Scan for the cell matching the given text and deliver its [X, Y] coordinate at center. 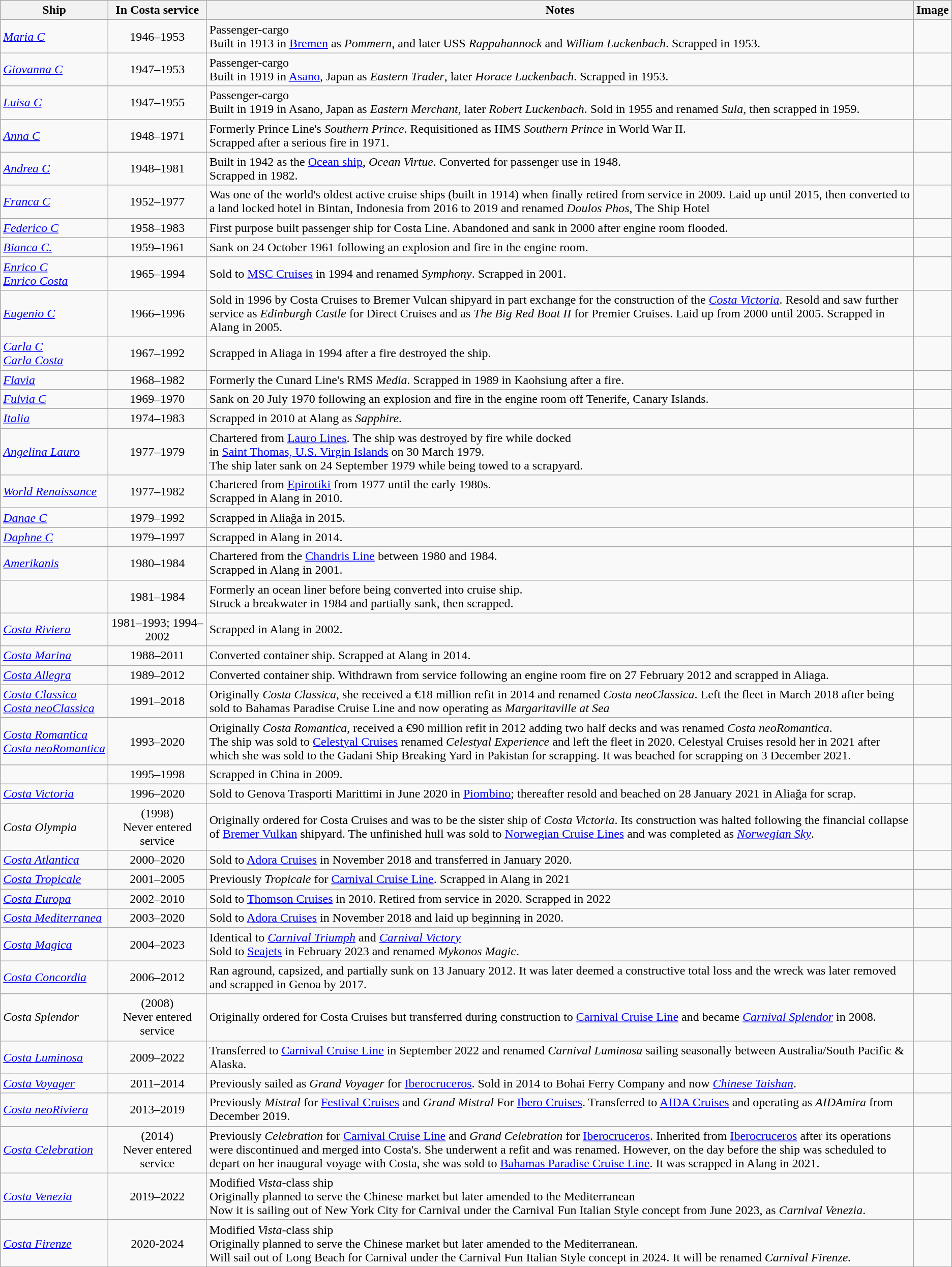
Identical to Carnival Triumph and Carnival VictorySold to Seajets in February 2023 and renamed Mykonos Magic. [560, 944]
Franca C [54, 201]
1989–2012 [157, 675]
1996–2020 [157, 793]
First purpose built passenger ship for Costa Line. Abandoned and sank in 2000 after engine room flooded. [560, 228]
Sank on 20 July 1970 following an explosion and fire in the engine room off Tenerife, Canary Islands. [560, 399]
Costa Celebration [54, 1150]
2019–2022 [157, 1196]
1968–1982 [157, 380]
Danae C [54, 518]
Sold to Adora Cruises in November 2018 and transferred in January 2020. [560, 860]
Sold to Genova Trasporti Marittimi in June 2020 in Piombino; thereafter resold and beached on 28 January 2021 in Aliağa for scrap. [560, 793]
Costa Firenze [54, 1243]
Costa Tropicale [54, 879]
Andrea C [54, 169]
Federico C [54, 228]
1948–1981 [157, 169]
Costa Venezia [54, 1196]
2011–2014 [157, 1083]
Giovanna C [54, 69]
Costa Victoria [54, 793]
Scrapped in Alang in 2014. [560, 537]
2020-2024 [157, 1243]
Formerly an ocean liner before being converted into cruise ship.Struck a breakwater in 1984 and partially sank, then scrapped. [560, 596]
2001–2005 [157, 879]
Passenger-cargoBuilt in 1919 in Asano, Japan as Eastern Merchant, later Robert Luckenbach. Sold in 1955 and renamed Sula, then scrapped in 1959. [560, 103]
Costa Magica [54, 944]
Flavia [54, 380]
1974–1983 [157, 419]
Scrapped in Aliağa in 2015. [560, 518]
Scrapped in 2010 at Alang as Sapphire. [560, 419]
Costa Luminosa [54, 1057]
World Renaissance [54, 491]
Notes [560, 10]
1988–2011 [157, 656]
Formerly the Cunard Line's RMS Media. Scrapped in 1989 in Kaohsiung after a fire. [560, 380]
Eugenio C [54, 313]
Daphne C [54, 537]
Luisa C [54, 103]
Passenger-cargoBuilt in 1919 in Asano, Japan as Eastern Trader, later Horace Luckenbach. Scrapped in 1953. [560, 69]
Originally ordered for Costa Cruises but transferred during construction to Carnival Cruise Line and became Carnival Splendor in 2008. [560, 1017]
Sold to Adora Cruises in November 2018 and laid up beginning in 2020. [560, 918]
Chartered from the Chandris Line between 1980 and 1984.Scrapped in Alang in 2001. [560, 564]
Costa Splendor [54, 1017]
Costa RomanticaCosta neoRomantica [54, 741]
Built in 1942 as the Ocean ship, Ocean Virtue. Converted for passenger use in 1948.Scrapped in 1982. [560, 169]
Sold to MSC Cruises in 1994 and renamed Symphony. Scrapped in 2001. [560, 274]
1993–2020 [157, 741]
Maria C [54, 37]
1979–1997 [157, 537]
Fulvia C [54, 399]
Costa neoRiviera [54, 1110]
Formerly Prince Line's Southern Prince. Requisitioned as HMS Southern Prince in World War II.Scrapped after a serious fire in 1971. [560, 135]
1981–1993; 1994–2002 [157, 630]
2013–2019 [157, 1110]
Costa Atlantica [54, 860]
1958–1983 [157, 228]
1995–1998 [157, 774]
Scrapped in China in 2009. [560, 774]
2006–2012 [157, 978]
2009–2022 [157, 1057]
Image [933, 10]
Carla CCarla Costa [54, 353]
Bianca C. [54, 247]
Scrapped in Alang in 2002. [560, 630]
In Costa service [157, 10]
2004–2023 [157, 944]
Converted container ship. Scrapped at Alang in 2014. [560, 656]
Transferred to Carnival Cruise Line in September 2022 and renamed Carnival Luminosa sailing seasonally between Australia/South Pacific & Alaska. [560, 1057]
Costa ClassicaCosta neoClassica [54, 701]
1966–1996 [157, 313]
Costa Mediterranea [54, 918]
Sank on 24 October 1961 following an explosion and fire in the engine room. [560, 247]
Costa Olympia [54, 827]
(1998) Never entered service [157, 827]
Costa Allegra [54, 675]
1981–1984 [157, 596]
Amerikanis [54, 564]
1967–1992 [157, 353]
1969–1970 [157, 399]
Costa Riviera [54, 630]
1948–1971 [157, 135]
Costa Europa [54, 899]
Anna C [54, 135]
1977–1979 [157, 452]
Previously Tropicale for Carnival Cruise Line. Scrapped in Alang in 2021 [560, 879]
1959–1961 [157, 247]
Italia [54, 419]
Scrapped in Aliaga in 1994 after a fire destroyed the ship. [560, 353]
Converted container ship. Withdrawn from service following an engine room fire on 27 February 2012 and scrapped in Aliaga. [560, 675]
2003–2020 [157, 918]
Sold to Thomson Cruises in 2010. Retired from service in 2020. Scrapped in 2022 [560, 899]
Previously sailed as Grand Voyager for Iberocruceros. Sold in 2014 to Bohai Ferry Company and now Chinese Taishan. [560, 1083]
1979–1992 [157, 518]
2002–2010 [157, 899]
1946–1953 [157, 37]
Costa Voyager [54, 1083]
Chartered from Epirotiki from 1977 until the early 1980s.Scrapped in Alang in 2010. [560, 491]
Ship [54, 10]
Enrico CEnrico Costa [54, 274]
1947–1953 [157, 69]
1991–2018 [157, 701]
2000–2020 [157, 860]
Angelina Lauro [54, 452]
1952–1977 [157, 201]
(2014) Never entered service [157, 1150]
(2008) Never entered service [157, 1017]
1965–1994 [157, 274]
Costa Concordia [54, 978]
1947–1955 [157, 103]
1980–1984 [157, 564]
Costa Marina [54, 656]
Passenger-cargoBuilt in 1913 in Bremen as Pommern, and later USS Rappahannock and William Luckenbach. Scrapped in 1953. [560, 37]
1977–1982 [157, 491]
